Return (X, Y) of the center of cell containing provided text 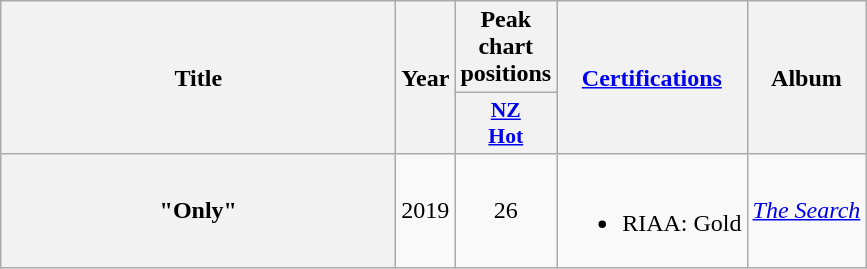
RIAA: Gold (652, 210)
26 (506, 210)
"Only" (198, 210)
Peak chart positions (506, 47)
Album (806, 78)
The Search (806, 210)
NZHot (506, 124)
Title (198, 78)
2019 (426, 210)
Year (426, 78)
Certifications (652, 78)
